Locate the cell with the specified text and output its (X, Y) center coordinate. 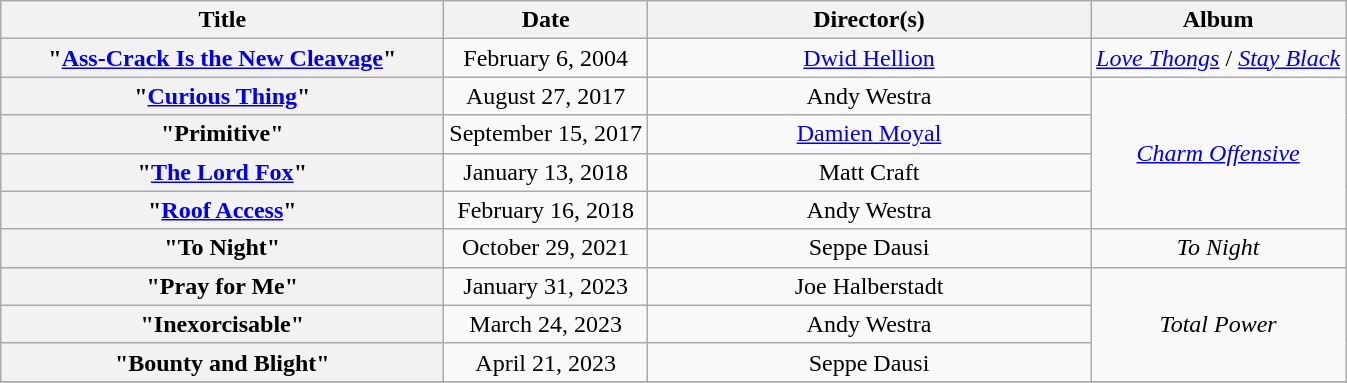
January 13, 2018 (546, 172)
"Primitive" (222, 134)
January 31, 2023 (546, 286)
August 27, 2017 (546, 96)
Date (546, 20)
October 29, 2021 (546, 248)
Joe Halberstadt (870, 286)
Charm Offensive (1218, 153)
February 16, 2018 (546, 210)
Matt Craft (870, 172)
"Ass-Crack Is the New Cleavage" (222, 58)
March 24, 2023 (546, 324)
"Inexorcisable" (222, 324)
February 6, 2004 (546, 58)
To Night (1218, 248)
"Curious Thing" (222, 96)
Damien Moyal (870, 134)
"Pray for Me" (222, 286)
"The Lord Fox" (222, 172)
"To Night" (222, 248)
Director(s) (870, 20)
September 15, 2017 (546, 134)
April 21, 2023 (546, 362)
Love Thongs / Stay Black (1218, 58)
"Bounty and Blight" (222, 362)
Total Power (1218, 324)
Album (1218, 20)
Dwid Hellion (870, 58)
"Roof Access" (222, 210)
Title (222, 20)
